Extract the [X, Y] coordinate from the center of the cell holding the provided text.  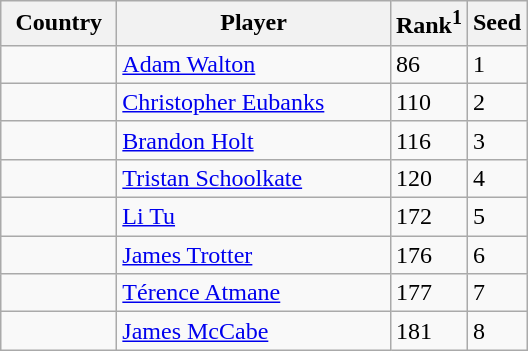
86 [428, 64]
116 [428, 140]
172 [428, 217]
Tristan Schoolkate [254, 178]
Rank1 [428, 24]
6 [496, 255]
5 [496, 217]
4 [496, 178]
2 [496, 102]
181 [428, 331]
Li Tu [254, 217]
Brandon Holt [254, 140]
8 [496, 331]
Country [59, 24]
176 [428, 255]
Seed [496, 24]
177 [428, 293]
Christopher Eubanks [254, 102]
Adam Walton [254, 64]
3 [496, 140]
1 [496, 64]
James Trotter [254, 255]
110 [428, 102]
7 [496, 293]
120 [428, 178]
Player [254, 24]
James McCabe [254, 331]
Térence Atmane [254, 293]
